Detect which cell encompasses the target text, then output its [x, y] center coordinate. 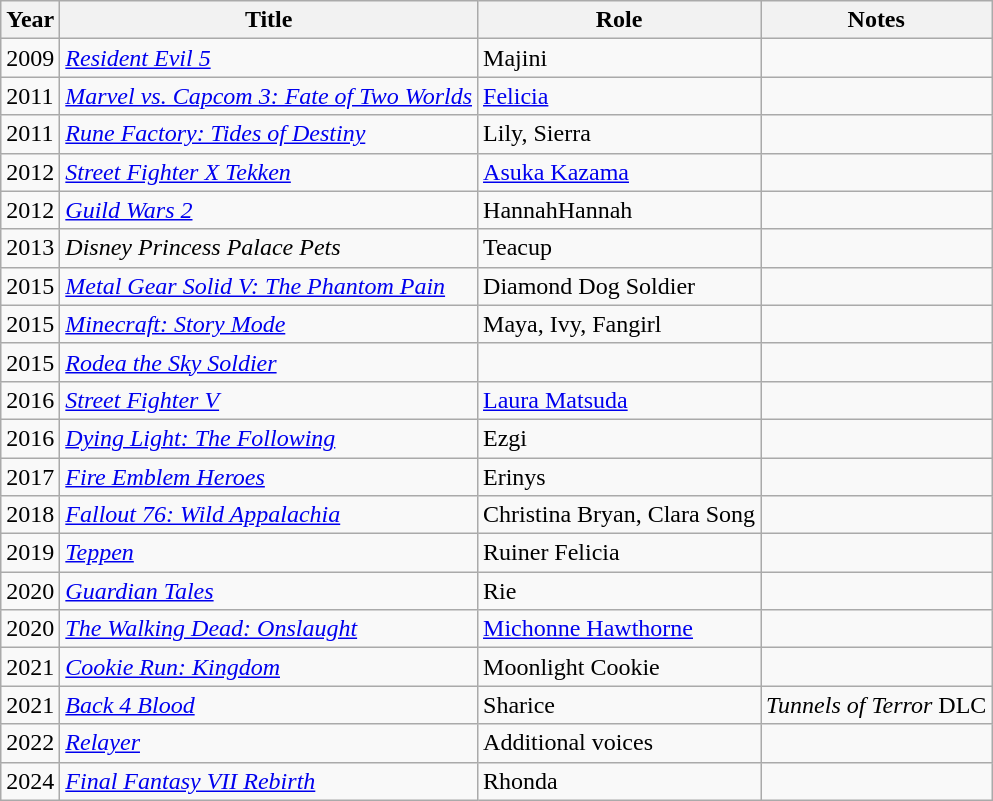
Christina Bryan, Clara Song [620, 515]
Metal Gear Solid V: The Phantom Pain [269, 286]
Rhonda [620, 781]
Teppen [269, 553]
Sharice [620, 705]
2013 [30, 248]
Role [620, 20]
Lily, Sierra [620, 134]
Moonlight Cookie [620, 667]
Laura Matsuda [620, 400]
HannahHannah [620, 210]
Title [269, 20]
Final Fantasy VII Rebirth [269, 781]
Tunnels of Terror DLC [876, 705]
Minecraft: Story Mode [269, 324]
Cookie Run: Kingdom [269, 667]
Dying Light: The Following [269, 438]
Notes [876, 20]
Fire Emblem Heroes [269, 477]
Ruiner Felicia [620, 553]
Marvel vs. Capcom 3: Fate of Two Worlds [269, 96]
Maya, Ivy, Fangirl [620, 324]
2017 [30, 477]
Rodea the Sky Soldier [269, 362]
Majini [620, 58]
Michonne Hawthorne [620, 629]
Ezgi [620, 438]
Asuka Kazama [620, 172]
Street Fighter V [269, 400]
Disney Princess Palace Pets [269, 248]
Year [30, 20]
Rie [620, 591]
Additional voices [620, 743]
Guild Wars 2 [269, 210]
Erinys [620, 477]
Teacup [620, 248]
2019 [30, 553]
The Walking Dead: Onslaught [269, 629]
Street Fighter X Tekken [269, 172]
Rune Factory: Tides of Destiny [269, 134]
Resident Evil 5 [269, 58]
2022 [30, 743]
Diamond Dog Soldier [620, 286]
2009 [30, 58]
Guardian Tales [269, 591]
2024 [30, 781]
2018 [30, 515]
Relayer [269, 743]
Fallout 76: Wild Appalachia [269, 515]
Felicia [620, 96]
Back 4 Blood [269, 705]
